Identify which cell holds the provided text, then report its (x, y) central coordinate. 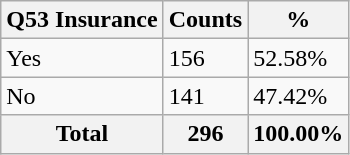
100.00% (298, 134)
141 (205, 96)
296 (205, 134)
Q53 Insurance (82, 20)
47.42% (298, 96)
Total (82, 134)
156 (205, 58)
% (298, 20)
Yes (82, 58)
No (82, 96)
Counts (205, 20)
52.58% (298, 58)
